Pinpoint the cell where the given text exists, returning its [x, y] midpoint coordinate. 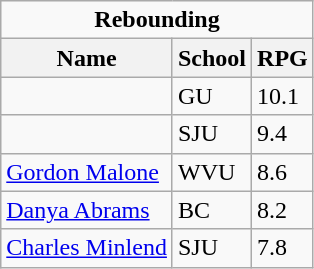
RPG [283, 58]
BC [212, 210]
GU [212, 96]
10.1 [283, 96]
WVU [212, 172]
Charles Minlend [87, 248]
9.4 [283, 134]
7.8 [283, 248]
8.2 [283, 210]
8.6 [283, 172]
Name [87, 58]
Danya Abrams [87, 210]
Gordon Malone [87, 172]
Rebounding [158, 20]
School [212, 58]
